Detect which cell encompasses the target text, then output its (x, y) center coordinate. 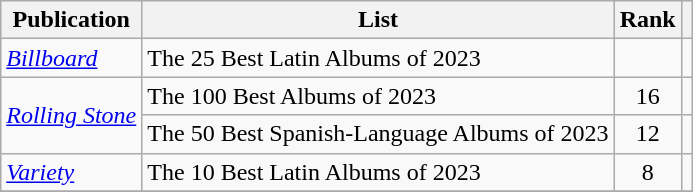
Rank (648, 20)
Billboard (72, 58)
The 25 Best Latin Albums of 2023 (378, 58)
Publication (72, 20)
The 50 Best Spanish-Language Albums of 2023 (378, 134)
The 10 Best Latin Albums of 2023 (378, 172)
16 (648, 96)
8 (648, 172)
List (378, 20)
12 (648, 134)
Rolling Stone (72, 115)
Variety (72, 172)
The 100 Best Albums of 2023 (378, 96)
